Detect which cell encompasses the target text, then output its (X, Y) center coordinate. 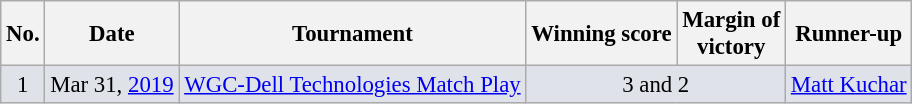
Mar 31, 2019 (112, 85)
Date (112, 34)
3 and 2 (656, 85)
Margin ofvictory (732, 34)
WGC-Dell Technologies Match Play (352, 85)
No. (23, 34)
Runner-up (849, 34)
Matt Kuchar (849, 85)
1 (23, 85)
Winning score (602, 34)
Tournament (352, 34)
